Determine the (X, Y) coordinate at the center of the cell enclosing the given text.  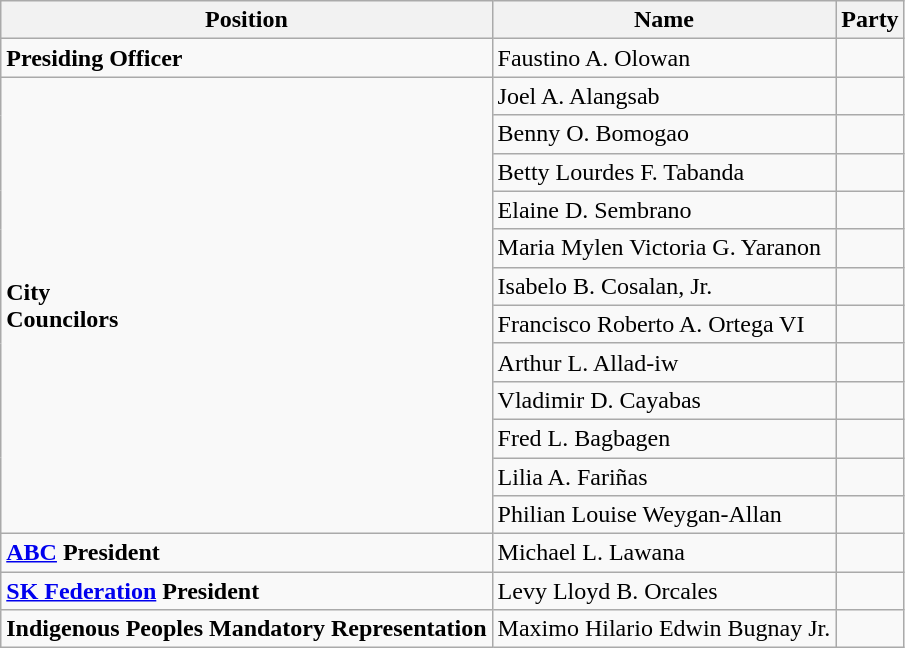
Faustino A. Olowan (664, 58)
Francisco Roberto A. Ortega VI (664, 324)
Lilia A. Fariñas (664, 477)
Elaine D. Sembrano (664, 210)
SK Federation President (246, 591)
CityCouncilors (246, 306)
Maria Mylen Victoria G. Yaranon (664, 248)
Vladimir D. Cayabas (664, 400)
Indigenous Peoples Mandatory Representation (246, 629)
Party (870, 20)
Levy Lloyd B. Orcales (664, 591)
ABC President (246, 553)
Fred L. Bagbagen (664, 438)
Betty Lourdes F. Tabanda (664, 172)
Michael L. Lawana (664, 553)
Maximo Hilario Edwin Bugnay Jr. (664, 629)
Joel A. Alangsab (664, 96)
Benny O. Bomogao (664, 134)
Name (664, 20)
Arthur L. Allad-iw (664, 362)
Position (246, 20)
Isabelo B. Cosalan, Jr. (664, 286)
Philian Louise Weygan-Allan (664, 515)
Presiding Officer (246, 58)
